Return the [X, Y] coordinate for the center point of the cell that contains the specified text.  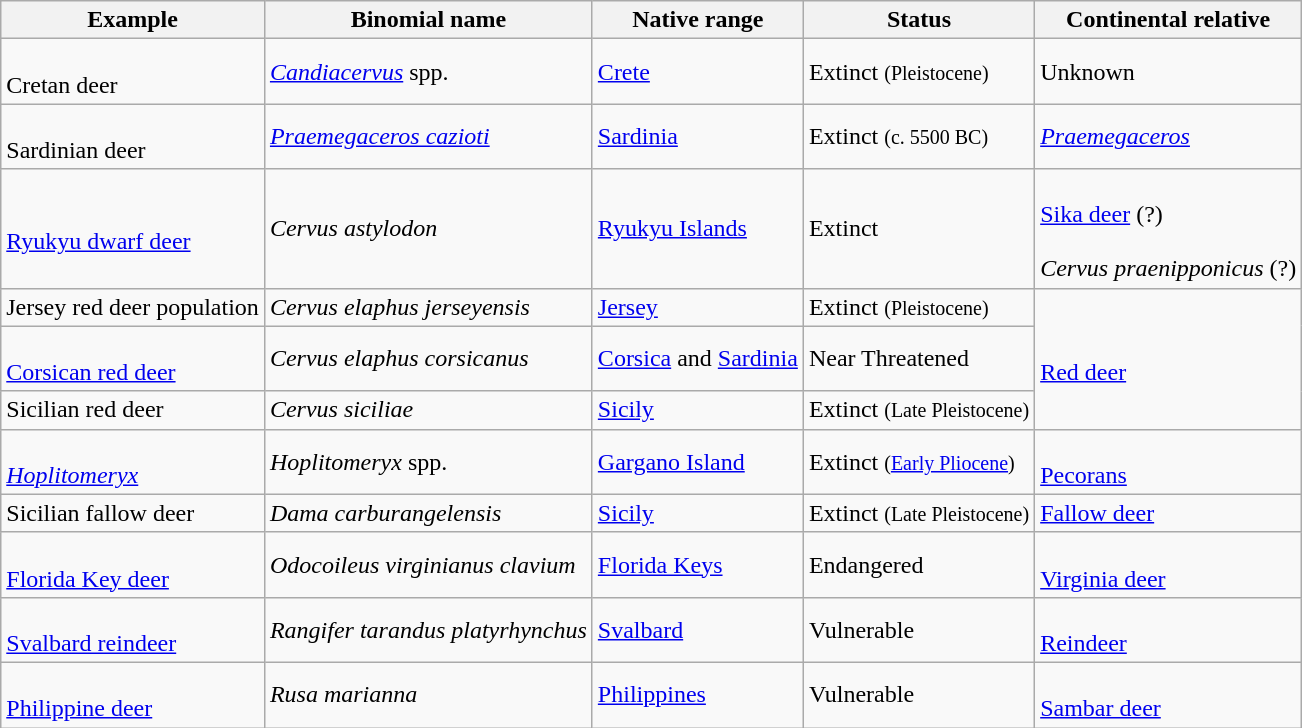
Sardinia [698, 136]
Corsica and Sardinia [698, 358]
Rusa marianna [428, 694]
Ryukyu dwarf deer [133, 228]
Crete [698, 72]
Jersey [698, 307]
Example [133, 20]
Sicilian fallow deer [133, 513]
Ryukyu Islands [698, 228]
Cervus elaphus corsicanus [428, 358]
Reindeer [1168, 630]
Philippine deer [133, 694]
Native range [698, 20]
Red deer [1168, 358]
Virginia deer [1168, 564]
Unknown [1168, 72]
Gargano Island [698, 462]
Praemegaceros cazioti [428, 136]
Svalbard [698, 630]
Extinct (Early Pliocene) [918, 462]
Sika deer (?)Cervus praenipponicus (?) [1168, 228]
Fallow deer [1168, 513]
Hoplitomeryx spp. [428, 462]
Cervus astylodon [428, 228]
Near Threatened [918, 358]
Dama carburangelensis [428, 513]
Philippines [698, 694]
Status [918, 20]
Svalbard reindeer [133, 630]
Continental relative [1168, 20]
Pecorans [1168, 462]
Sambar deer [1168, 694]
Rangifer tarandus platyrhynchus [428, 630]
Hoplitomeryx [133, 462]
Jersey red deer population [133, 307]
Endangered [918, 564]
Sardinian deer [133, 136]
Florida Keys [698, 564]
Odocoileus virginianus clavium [428, 564]
Praemegaceros [1168, 136]
Extinct (c. 5500 BC) [918, 136]
Cervus elaphus jerseyensis [428, 307]
Corsican red deer [133, 358]
Florida Key deer [133, 564]
Cretan deer [133, 72]
Binomial name [428, 20]
Cervus siciliae [428, 410]
Extinct [918, 228]
Sicilian red deer [133, 410]
Candiacervus spp. [428, 72]
